For the text-containing cell, return its midpoint in [X, Y] coordinate format. 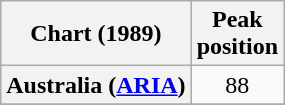
88 [237, 85]
Chart (1989) [96, 34]
Australia (ARIA) [96, 85]
Peakposition [237, 34]
